Output the (x, y) coordinate of the center of the cell containing the given text.  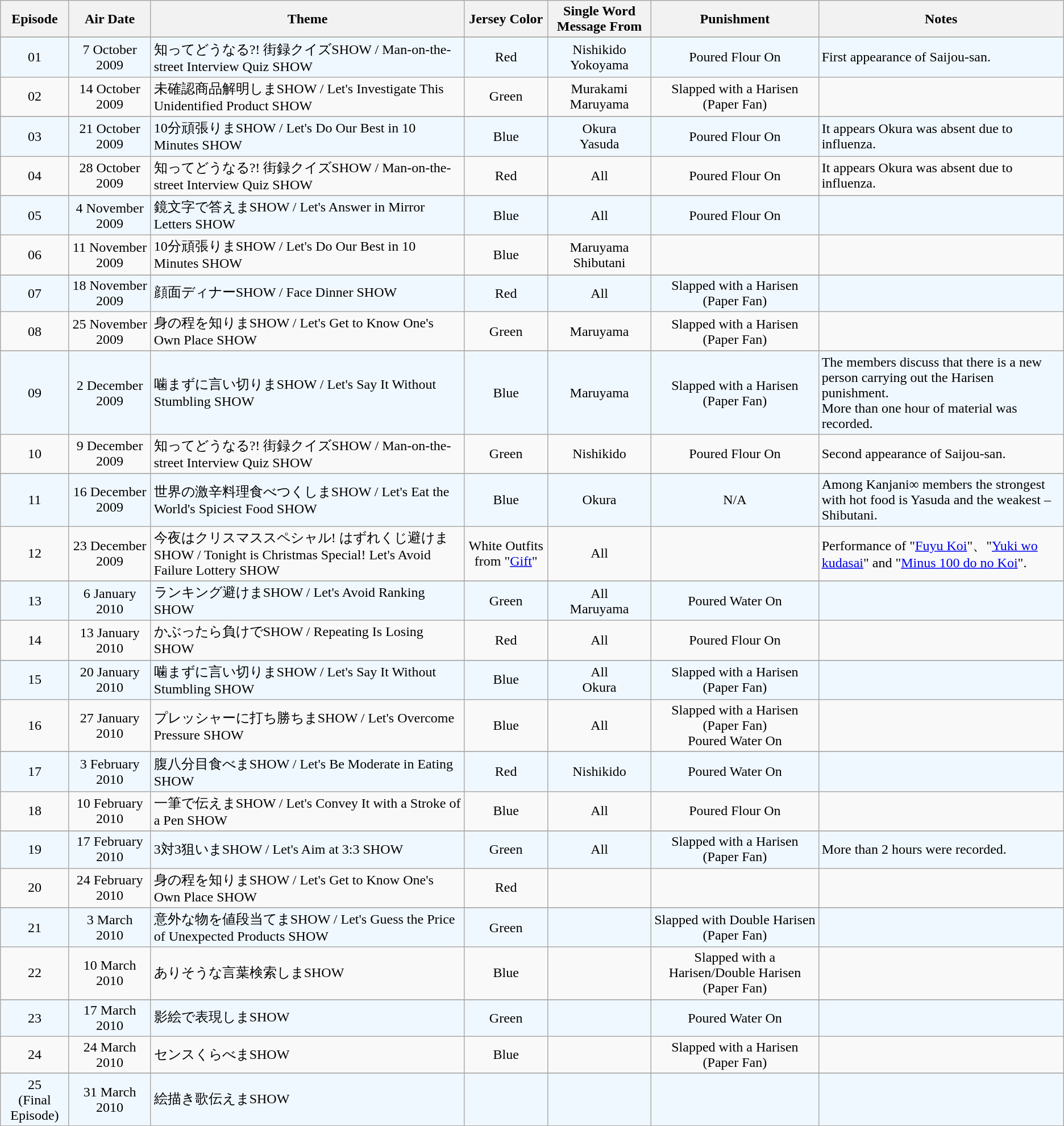
センスくらべまSHOW (307, 1055)
07 (35, 293)
17 February 2010 (110, 849)
Jersey Color (506, 19)
Single Word Message From (599, 19)
20 (35, 888)
12 (35, 554)
09 (35, 393)
23 December 2009 (110, 554)
N/A (735, 500)
18 (35, 811)
15 (35, 680)
2 December 2009 (110, 393)
More than 2 hours were recorded. (941, 849)
17 March 2010 (110, 1017)
影絵で表現しまSHOW (307, 1017)
13 (35, 601)
NishikidoYokoyama (599, 57)
11 November 2009 (110, 255)
03 (35, 136)
腹八分目食べまSHOW / Let's Be Moderate in Eating SHOW (307, 772)
24 February 2010 (110, 888)
今夜はクリスマススペシャル! はずれくじ避けまSHOW / Tonight is Christmas Special! Let's Avoid Failure Lottery SHOW (307, 554)
意外な物を値段当てまSHOW / Let's Guess the Price of Unexpected Products SHOW (307, 928)
Theme (307, 19)
Air Date (110, 19)
Okura (599, 500)
一筆で伝えまSHOW / Let's Convey It with a Stroke of a Pen SHOW (307, 811)
16 (35, 726)
21 (35, 928)
未確認商品解明しまSHOW / Let's Investigate This Unidentified Product SHOW (307, 97)
25 (Final Episode) (35, 1099)
Among Kanjani∞ members the strongest with hot food is Yasuda and the weakest – Shibutani. (941, 500)
Slapped with Double Harisen (Paper Fan) (735, 928)
23 (35, 1017)
04 (35, 176)
White Outfits from "Gift" (506, 554)
Performance of "Fuyu Koi"、"Yuki wo kudasai" and "Minus 100 do no Koi". (941, 554)
Notes (941, 19)
02 (35, 97)
19 (35, 849)
20 January 2010 (110, 680)
10 February 2010 (110, 811)
22 (35, 973)
16 December 2009 (110, 500)
OkuraYasuda (599, 136)
絵描き歌伝えまSHOW (307, 1099)
3 March 2010 (110, 928)
ありそうな言葉検索しまSHOW (307, 973)
Slapped with a Harisen (Paper Fan) Poured Water On (735, 726)
Second appearance of Saijou-san. (941, 454)
3対3狙いまSHOW / Let's Aim at 3:3 SHOW (307, 849)
28 October 2009 (110, 176)
9 December 2009 (110, 454)
ランキング避けまSHOW / Let's Avoid Ranking SHOW (307, 601)
AllOkura (599, 680)
鏡文字で答えまSHOW / Let's Answer in Mirror Letters SHOW (307, 215)
25 November 2009 (110, 331)
10 (35, 454)
MurakamiMaruyama (599, 97)
Punishment (735, 19)
24 (35, 1055)
世界の激辛料理食べつくしまSHOW / Let's Eat the World's Spiciest Food SHOW (307, 500)
21 October 2009 (110, 136)
プレッシャーに打ち勝ちまSHOW / Let's Overcome Pressure SHOW (307, 726)
27 January 2010 (110, 726)
The members discuss that there is a new person carrying out the Harisen punishment. More than one hour of material was recorded. (941, 393)
7 October 2009 (110, 57)
AllMaruyama (599, 601)
First appearance of Saijou-san. (941, 57)
01 (35, 57)
Episode (35, 19)
Slapped with a Harisen/Double Harisen (Paper Fan) (735, 973)
11 (35, 500)
14 (35, 641)
10 March 2010 (110, 973)
14 October 2009 (110, 97)
17 (35, 772)
06 (35, 255)
3 February 2010 (110, 772)
13 January 2010 (110, 641)
4 November 2009 (110, 215)
24 March 2010 (110, 1055)
6 January 2010 (110, 601)
08 (35, 331)
MaruyamaShibutani (599, 255)
顔面ディナーSHOW / Face Dinner SHOW (307, 293)
05 (35, 215)
31 March 2010 (110, 1099)
18 November 2009 (110, 293)
かぶったら負けでSHOW / Repeating Is Losing SHOW (307, 641)
